Extract the (X, Y) coordinate from the center of the cell holding the provided text.  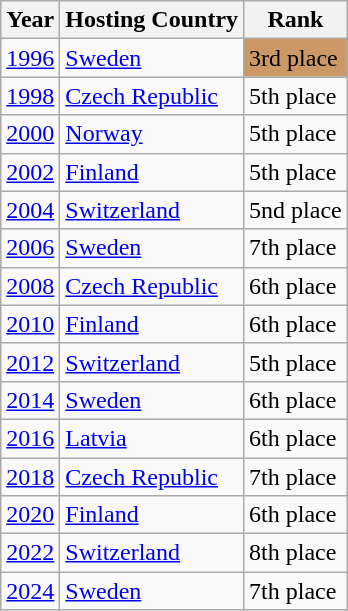
2008 (30, 286)
8th place (296, 553)
2010 (30, 324)
5nd place (296, 210)
1998 (30, 96)
Norway (152, 134)
2012 (30, 362)
1996 (30, 58)
Rank (296, 20)
2024 (30, 591)
2004 (30, 210)
2018 (30, 477)
2014 (30, 400)
Year (30, 20)
2022 (30, 553)
Latvia (152, 438)
2020 (30, 515)
2016 (30, 438)
3rd place (296, 58)
Hosting Country (152, 20)
2002 (30, 172)
2006 (30, 248)
2000 (30, 134)
